Pinpoint the cell where the given text exists, returning its (X, Y) midpoint coordinate. 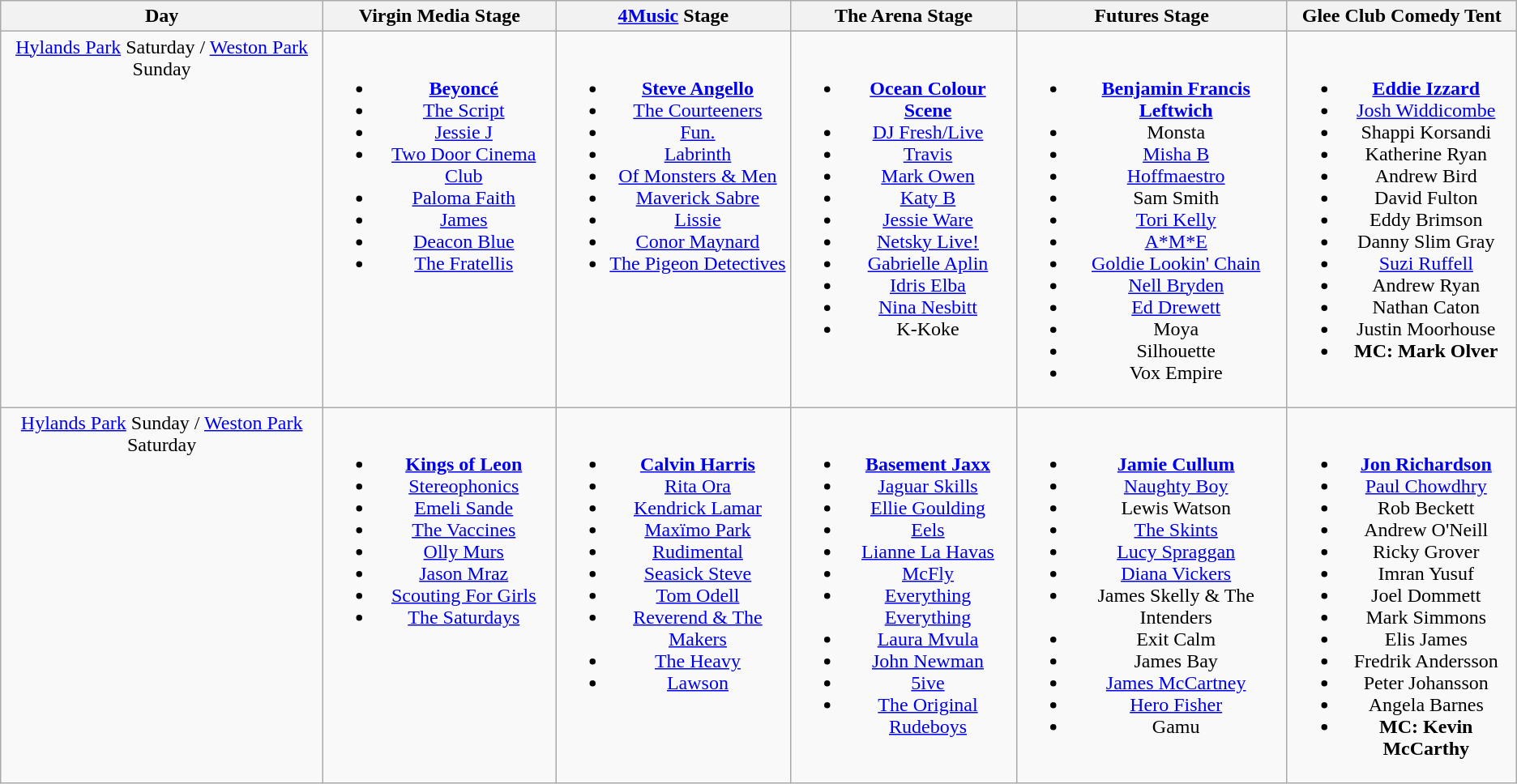
Steve AngelloThe CourteenersFun.LabrinthOf Monsters & MenMaverick SabreLissieConor MaynardThe Pigeon Detectives (673, 219)
Jamie CullumNaughty BoyLewis WatsonThe SkintsLucy SpragganDiana VickersJames Skelly & The IntendersExit CalmJames BayJames McCartneyHero FisherGamu (1152, 595)
Calvin HarrisRita OraKendrick LamarMaxïmo ParkRudimentalSeasick SteveTom OdellReverend & The MakersThe HeavyLawson (673, 595)
Virgin Media Stage (439, 16)
BeyoncéThe ScriptJessie JTwo Door Cinema ClubPaloma FaithJamesDeacon BlueThe Fratellis (439, 219)
Futures Stage (1152, 16)
Hylands Park Sunday / Weston Park Saturday (162, 595)
4Music Stage (673, 16)
Kings of LeonStereophonicsEmeli SandeThe VaccinesOlly MursJason MrazScouting For GirlsThe Saturdays (439, 595)
Day (162, 16)
Basement JaxxJaguar SkillsEllie GouldingEelsLianne La HavasMcFlyEverything EverythingLaura MvulaJohn Newman5iveThe Original Rudeboys (904, 595)
Glee Club Comedy Tent (1402, 16)
Ocean Colour SceneDJ Fresh/LiveTravisMark OwenKaty BJessie WareNetsky Live!Gabrielle AplinIdris ElbaNina NesbittK-Koke (904, 219)
The Arena Stage (904, 16)
Benjamin Francis LeftwichMonstaMisha BHoffmaestroSam SmithTori KellyA*M*EGoldie Lookin' ChainNell BrydenEd DrewettMoyaSilhouetteVox Empire (1152, 219)
Hylands Park Saturday / Weston Park Sunday (162, 219)
